Detect which cell encompasses the target text, then output its [X, Y] center coordinate. 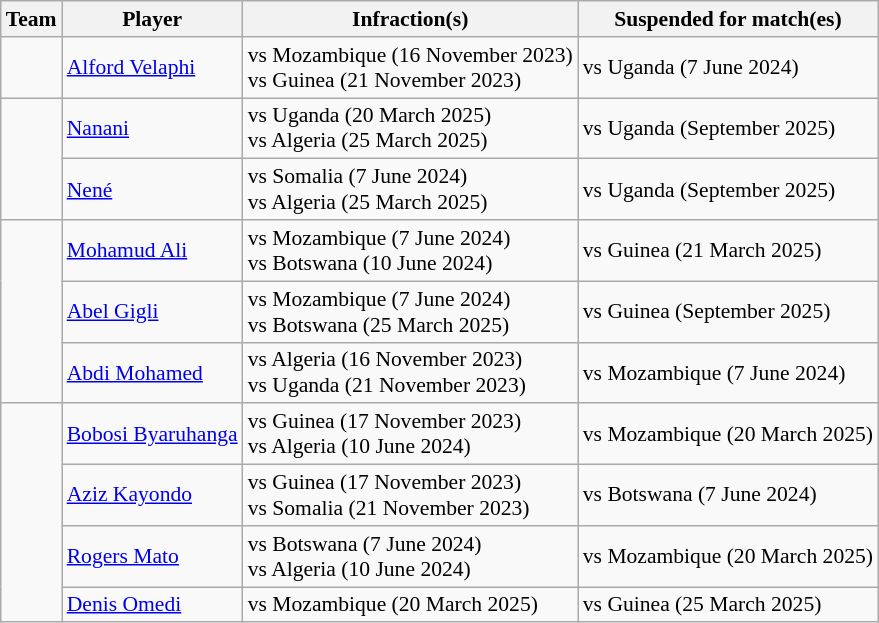
Infraction(s) [410, 19]
Nanani [152, 128]
Team [32, 19]
vs Uganda (7 June 2024) [728, 68]
Suspended for match(es) [728, 19]
vs Guinea (25 March 2025) [728, 605]
vs Botswana (7 June 2024) vs Algeria (10 June 2024) [410, 556]
Rogers Mato [152, 556]
vs Guinea (21 March 2025) [728, 250]
Abel Gigli [152, 312]
vs Guinea (September 2025) [728, 312]
Bobosi Byaruhanga [152, 434]
vs Botswana (7 June 2024) [728, 496]
Aziz Kayondo [152, 496]
vs Guinea (17 November 2023) vs Algeria (10 June 2024) [410, 434]
vs Algeria (16 November 2023) vs Uganda (21 November 2023) [410, 372]
Abdi Mohamed [152, 372]
vs Mozambique (16 November 2023) vs Guinea (21 November 2023) [410, 68]
Alford Velaphi [152, 68]
vs Uganda (20 March 2025) vs Algeria (25 March 2025) [410, 128]
Denis Omedi [152, 605]
vs Mozambique (7 June 2024) vs Botswana (25 March 2025) [410, 312]
Mohamud Ali [152, 250]
vs Mozambique (7 June 2024) vs Botswana (10 June 2024) [410, 250]
Nené [152, 190]
vs Mozambique (7 June 2024) [728, 372]
vs Guinea (17 November 2023) vs Somalia (21 November 2023) [410, 496]
vs Somalia (7 June 2024) vs Algeria (25 March 2025) [410, 190]
Player [152, 19]
